Locate the cell with the specified text and output its [x, y] center coordinate. 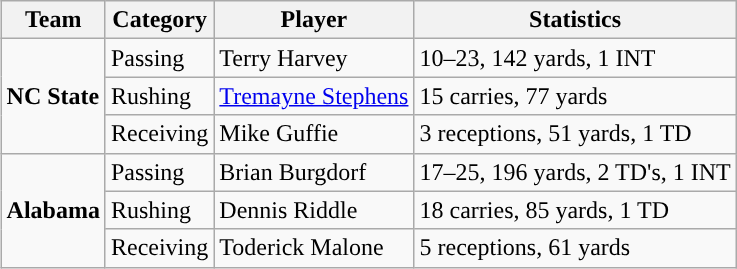
Brian Burgdorf [314, 172]
18 carries, 85 yards, 1 TD [575, 210]
Statistics [575, 20]
Alabama [53, 210]
5 receptions, 61 yards [575, 248]
Dennis Riddle [314, 210]
Toderick Malone [314, 248]
3 receptions, 51 yards, 1 TD [575, 134]
Player [314, 20]
17–25, 196 yards, 2 TD's, 1 INT [575, 172]
15 carries, 77 yards [575, 96]
Mike Guffie [314, 134]
Team [53, 20]
NC State [53, 96]
Category [159, 20]
Tremayne Stephens [314, 96]
10–23, 142 yards, 1 INT [575, 58]
Terry Harvey [314, 58]
